For the text-containing cell, return its midpoint in [X, Y] coordinate format. 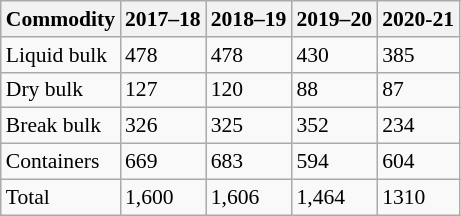
669 [163, 162]
87 [418, 90]
1,600 [163, 197]
2020-21 [418, 19]
325 [249, 126]
352 [334, 126]
1,606 [249, 197]
385 [418, 55]
Containers [60, 162]
120 [249, 90]
683 [249, 162]
2019–20 [334, 19]
1,464 [334, 197]
Commodity [60, 19]
88 [334, 90]
2017–18 [163, 19]
Total [60, 197]
604 [418, 162]
Liquid bulk [60, 55]
234 [418, 126]
326 [163, 126]
1310 [418, 197]
430 [334, 55]
Dry bulk [60, 90]
Break bulk [60, 126]
127 [163, 90]
2018–19 [249, 19]
594 [334, 162]
